Identify which cell holds the provided text, then report its [x, y] central coordinate. 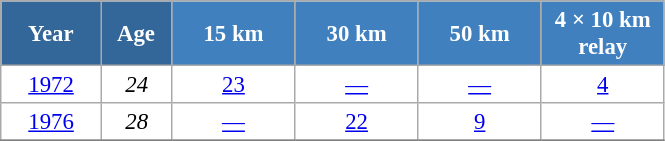
4 × 10 km relay [602, 34]
1976 [52, 122]
22 [356, 122]
23 [234, 85]
50 km [480, 34]
4 [602, 85]
24 [136, 85]
Year [52, 34]
15 km [234, 34]
Age [136, 34]
30 km [356, 34]
28 [136, 122]
9 [480, 122]
1972 [52, 85]
